Identify which cell holds the provided text, then report its [x, y] central coordinate. 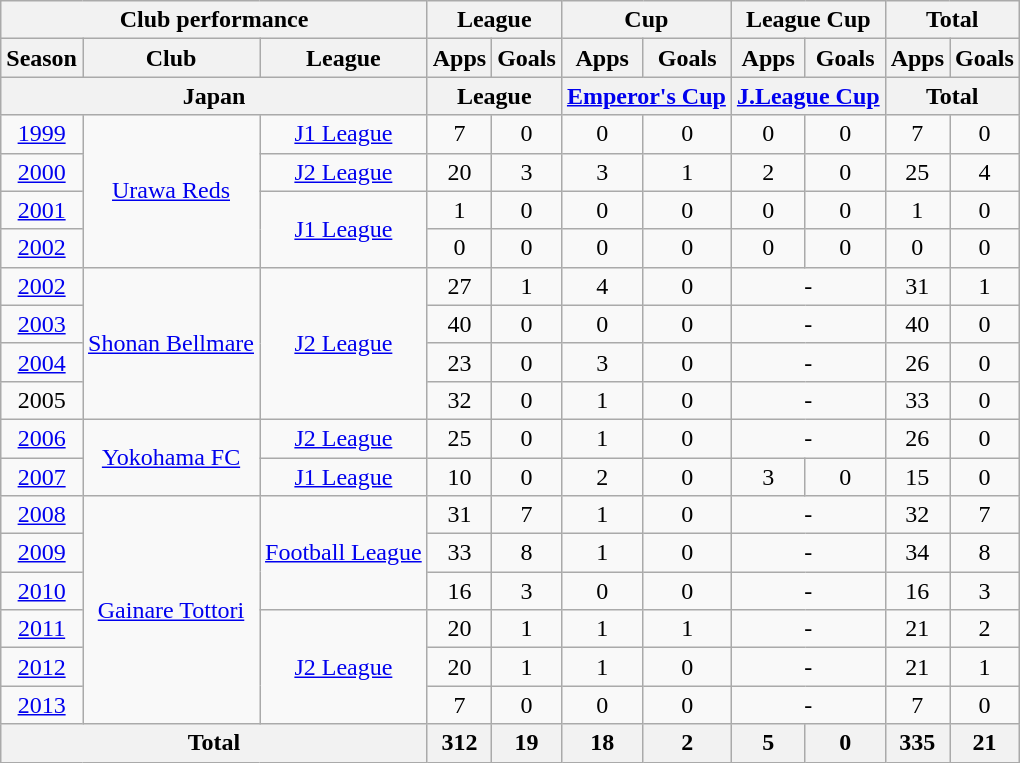
2010 [42, 591]
Club performance [214, 20]
34 [917, 553]
League Cup [808, 20]
2003 [42, 324]
335 [917, 743]
27 [459, 286]
Club [170, 58]
2000 [42, 172]
2009 [42, 553]
23 [459, 362]
Gainare Tottori [170, 610]
2008 [42, 515]
Urawa Reds [170, 191]
2012 [42, 667]
2013 [42, 705]
2006 [42, 438]
J.League Cup [808, 96]
2007 [42, 477]
Season [42, 58]
1999 [42, 134]
15 [917, 477]
Cup [646, 20]
Football League [344, 553]
312 [459, 743]
2004 [42, 362]
Yokohama FC [170, 457]
5 [768, 743]
2005 [42, 400]
Emperor's Cup [646, 96]
Shonan Bellmare [170, 343]
19 [527, 743]
2001 [42, 210]
2011 [42, 629]
10 [459, 477]
18 [602, 743]
Japan [214, 96]
